Capture the cell that displays the provided text and extract its (X, Y) central coordinate. 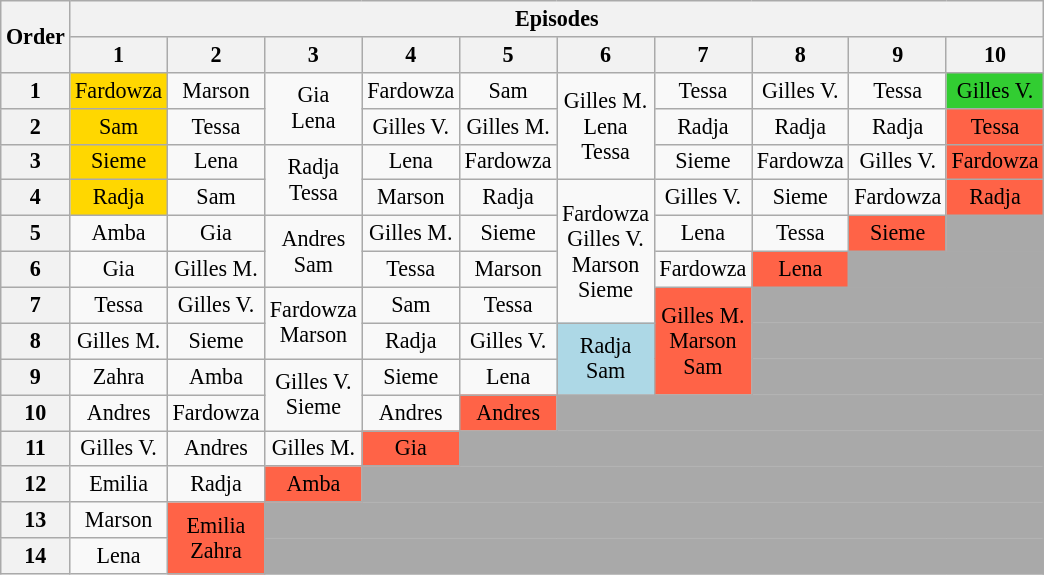
Gilles V.Sieme (314, 395)
EmiliaZahra (216, 538)
Zahra (118, 377)
Emilia (118, 484)
14 (36, 556)
Order (36, 36)
Gilles M.MarsonSam (702, 340)
GiaLena (314, 108)
13 (36, 520)
FardowzaGilles V.MarsonSieme (606, 252)
11 (36, 448)
FardowzaMarson (314, 323)
RadjaSam (606, 359)
AndresSam (314, 251)
Gilles M.LenaTessa (606, 126)
Episodes (557, 18)
12 (36, 484)
RadjaTessa (314, 180)
